Scan for the cell matching the given text and deliver its (x, y) coordinate at center. 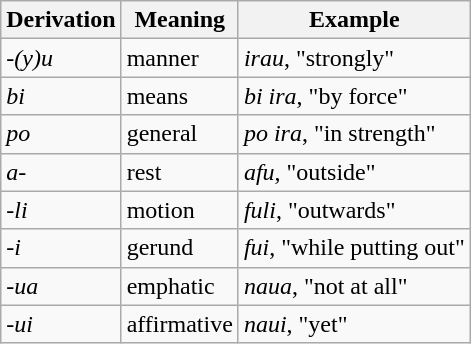
affirmative (180, 324)
fuli, "outwards" (354, 210)
means (180, 96)
-li (61, 210)
general (180, 134)
po (61, 134)
motion (180, 210)
Meaning (180, 20)
-ui (61, 324)
po ira, "in strength" (354, 134)
irau, "strongly" (354, 58)
afu, "outside" (354, 172)
Derivation (61, 20)
a- (61, 172)
-i (61, 248)
fui, "while putting out" (354, 248)
manner (180, 58)
-ua (61, 286)
naua, "not at all" (354, 286)
-(y)u (61, 58)
naui, "yet" (354, 324)
Example (354, 20)
bi ira, "by force" (354, 96)
bi (61, 96)
rest (180, 172)
emphatic (180, 286)
gerund (180, 248)
